Extract the [X, Y] coordinate from the center of the cell holding the provided text.  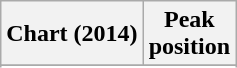
Peakposition [189, 34]
Chart (2014) [72, 34]
